Detect which cell encompasses the target text, then output its (x, y) center coordinate. 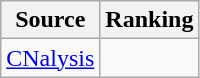
CNalysis (50, 58)
Source (50, 20)
Ranking (150, 20)
